Return the (X, Y) coordinate for the center point of the cell that contains the specified text.  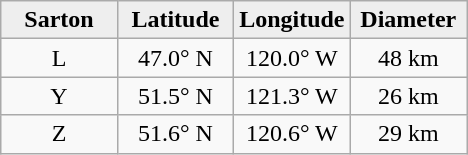
Y (59, 96)
26 km (408, 96)
121.3° W (292, 96)
Z (59, 134)
Diameter (408, 20)
120.6° W (292, 134)
Latitude (175, 20)
120.0° W (292, 58)
L (59, 58)
29 km (408, 134)
47.0° N (175, 58)
51.6° N (175, 134)
48 km (408, 58)
Longitude (292, 20)
Sarton (59, 20)
51.5° N (175, 96)
